Identify which cell holds the provided text, then report its (X, Y) central coordinate. 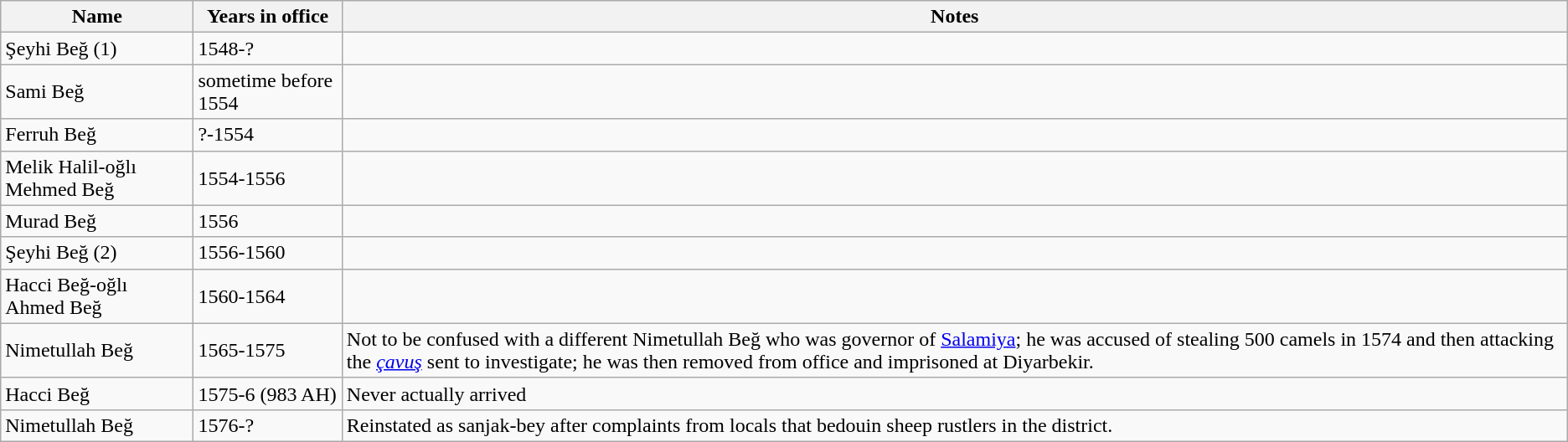
Hacci Beğ (97, 393)
Name (97, 17)
?-1554 (268, 135)
1576-? (268, 425)
1556-1560 (268, 253)
Hacci Beğ-oğlı Ahmed Beğ (97, 296)
Şeyhi Beğ (1) (97, 49)
Şeyhi Beğ (2) (97, 253)
Murad Beğ (97, 221)
1560-1564 (268, 296)
Ferruh Beğ (97, 135)
1575-6 (983 AH) (268, 393)
Sami Beğ (97, 92)
1565-1575 (268, 350)
Notes (955, 17)
Melik Halil-oğlı Mehmed Beğ (97, 177)
1554-1556 (268, 177)
sometime before 1554 (268, 92)
Reinstated as sanjak-bey after complaints from locals that bedouin sheep rustlers in the district. (955, 425)
Never actually arrived (955, 393)
Years in office (268, 17)
1548-? (268, 49)
1556 (268, 221)
